Determine the (X, Y) coordinate at the center of the cell enclosing the given text.  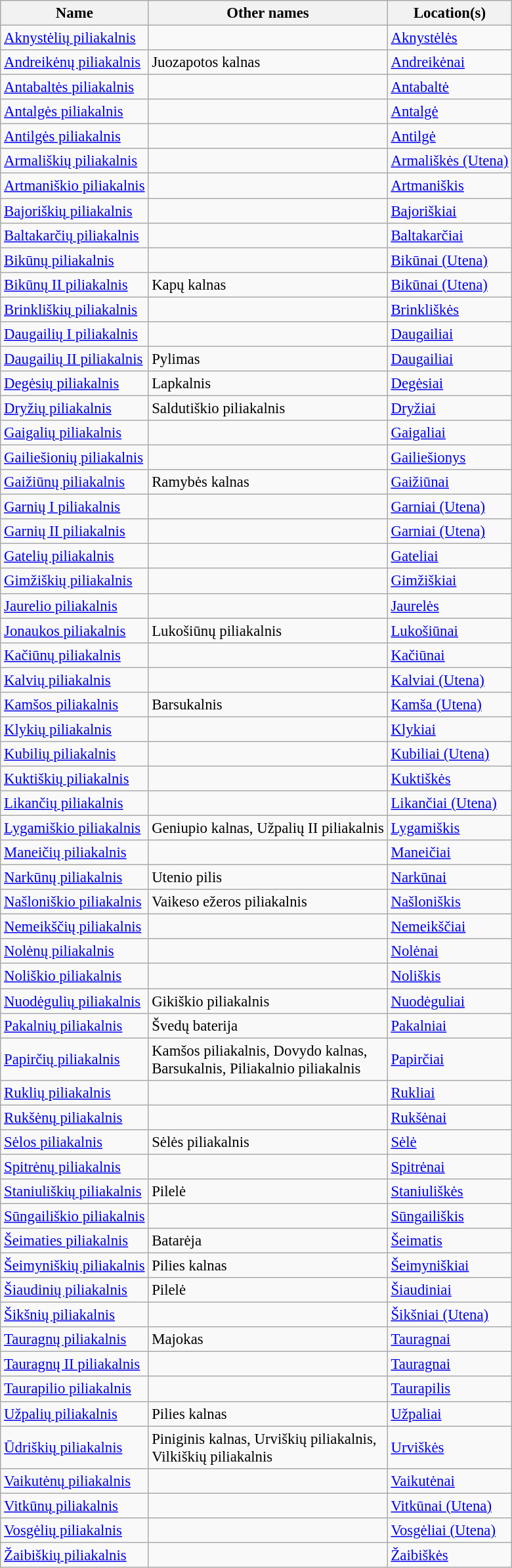
Gailiešionių piliakalnis (75, 458)
Kačiūnų piliakalnis (75, 655)
Antalgės piliakalnis (75, 112)
Utenio pilis (268, 878)
Lygamiškis (450, 828)
Degėsiai (450, 384)
Pylimas (268, 359)
Noliškis (450, 976)
Staniuliškių piliakalnis (75, 1192)
Šeimyniškių piliakalnis (75, 1266)
Kalvių piliakalnis (75, 680)
Baltakarčiai (450, 235)
Jaurelio piliakalnis (75, 606)
Piniginis kalnas, Urviškių piliakalnis, Vilkiškių piliakalnis (268, 1448)
Brinkliškės (450, 309)
Likančiai (Utena) (450, 803)
Šeimyniškiai (450, 1266)
Gateliai (450, 556)
Batarėja (268, 1241)
Sėlos piliakalnis (75, 1142)
Daugailių II piliakalnis (75, 359)
Majokas (268, 1339)
Rukšėnai (450, 1117)
Gikiškio piliakalnis (268, 1001)
Andreikėnai (450, 62)
Gimžiškiai (450, 581)
Taurapilis (450, 1389)
Armališkės (Utena) (450, 161)
Staniuliškės (450, 1192)
Artmaniškis (450, 186)
Sūngailiškio piliakalnis (75, 1216)
Klykių piliakalnis (75, 729)
Saldutiškio piliakalnis (268, 408)
Antabaltė (450, 87)
Antabaltės piliakalnis (75, 87)
Bikūnų II piliakalnis (75, 284)
Švedų baterija (268, 1025)
Papirčiai (450, 1059)
Nuodėguliai (450, 1001)
Bikūnų piliakalnis (75, 260)
Lapkalnis (268, 384)
Gatelių piliakalnis (75, 556)
Lukošiūnų piliakalnis (268, 631)
Vaikutėnų piliakalnis (75, 1481)
Antilgės piliakalnis (75, 137)
Sėlės piliakalnis (268, 1142)
Brinkliškių piliakalnis (75, 309)
Nolėnai (450, 952)
Noliškio piliakalnis (75, 976)
Geniupio kalnas, Užpalių II piliakalnis (268, 828)
Klykiai (450, 729)
Rukšėnų piliakalnis (75, 1117)
Kamša (Utena) (450, 705)
Rukliai (450, 1092)
Nolėnų piliakalnis (75, 952)
Kapų kalnas (268, 284)
Bajoriškiai (450, 211)
Dryžiai (450, 408)
Gaigaliai (450, 433)
Lukošiūnai (450, 631)
Našloniškio piliakalnis (75, 902)
Likančių piliakalnis (75, 803)
Pakalnių piliakalnis (75, 1025)
Gaigalių piliakalnis (75, 433)
Urviškės (450, 1448)
Juozapotos kalnas (268, 62)
Aknystėlių piliakalnis (75, 38)
Nuodėgulių piliakalnis (75, 1001)
Žaibiškių piliakalnis (75, 1555)
Jonaukos piliakalnis (75, 631)
Kamšos piliakalnis, Dovydo kalnas, Barsukalnis, Piliakalnio piliakalnis (268, 1059)
Šikšniai (Utena) (450, 1315)
Kuktiškių piliakalnis (75, 778)
Sėlė (450, 1142)
Location(s) (450, 13)
Gailiešionys (450, 458)
Gaižiūnai (450, 482)
Barsukalnis (268, 705)
Vaikeso ežeros piliakalnis (268, 902)
Ūdriškių piliakalnis (75, 1448)
Tauragnų piliakalnis (75, 1339)
Žaibiškės (450, 1555)
Kubilių piliakalnis (75, 754)
Kačiūnai (450, 655)
Dryžių piliakalnis (75, 408)
Vaikutėnai (450, 1481)
Aknystėlės (450, 38)
Andreikėnų piliakalnis (75, 62)
Vitkūnų piliakalnis (75, 1506)
Jaurelės (450, 606)
Papirčių piliakalnis (75, 1059)
Baltakarčių piliakalnis (75, 235)
Nemeikščiai (450, 927)
Gimžiškių piliakalnis (75, 581)
Spitrėnai (450, 1167)
Narkūnų piliakalnis (75, 878)
Kamšos piliakalnis (75, 705)
Ruklių piliakalnis (75, 1092)
Pakalniai (450, 1025)
Other names (268, 13)
Kuktiškės (450, 778)
Kubiliai (Utena) (450, 754)
Maneičių piliakalnis (75, 853)
Vitkūnai (Utena) (450, 1506)
Šiaudinių piliakalnis (75, 1290)
Šeimaties piliakalnis (75, 1241)
Užpaliai (450, 1414)
Armališkių piliakalnis (75, 161)
Nemeikščių piliakalnis (75, 927)
Spitrėnų piliakalnis (75, 1167)
Vosgėlių piliakalnis (75, 1531)
Lygamiškio piliakalnis (75, 828)
Užpalių piliakalnis (75, 1414)
Ramybės kalnas (268, 482)
Degėsių piliakalnis (75, 384)
Našloniškis (450, 902)
Name (75, 13)
Garnių II piliakalnis (75, 531)
Kalviai (Utena) (450, 680)
Šiaudiniai (450, 1290)
Tauragnų II piliakalnis (75, 1364)
Narkūnai (450, 878)
Antilgė (450, 137)
Gaižiūnų piliakalnis (75, 482)
Vosgėliai (Utena) (450, 1531)
Bajoriškių piliakalnis (75, 211)
Sūngailiškis (450, 1216)
Šikšnių piliakalnis (75, 1315)
Antalgė (450, 112)
Artmaniškio piliakalnis (75, 186)
Taurapilio piliakalnis (75, 1389)
Garnių I piliakalnis (75, 507)
Šeimatis (450, 1241)
Maneičiai (450, 853)
Daugailių I piliakalnis (75, 334)
